Output the (x, y) coordinate of the center of the cell containing the given text.  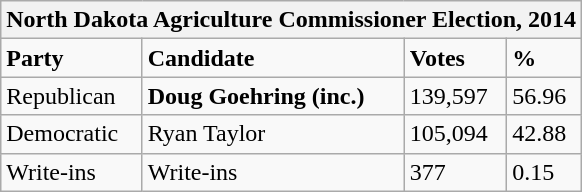
Doug Goehring (inc.) (273, 96)
Democratic (72, 134)
42.88 (544, 134)
56.96 (544, 96)
Ryan Taylor (273, 134)
0.15 (544, 172)
Republican (72, 96)
Party (72, 58)
North Dakota Agriculture Commissioner Election, 2014 (292, 20)
% (544, 58)
105,094 (455, 134)
Candidate (273, 58)
Votes (455, 58)
139,597 (455, 96)
377 (455, 172)
